Output the (X, Y) coordinate of the center of the cell containing the given text.  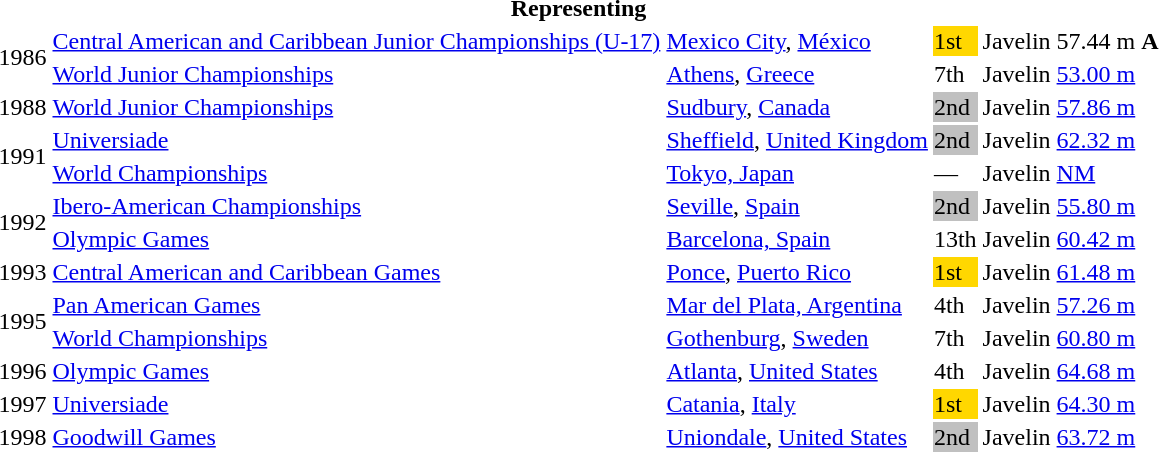
— (955, 173)
Gothenburg, Sweden (798, 338)
Seville, Spain (798, 206)
Catania, Italy (798, 404)
Mexico City, México (798, 41)
Atlanta, United States (798, 371)
Mar del Plata, Argentina (798, 305)
Goodwill Games (356, 437)
Tokyo, Japan (798, 173)
Uniondale, United States (798, 437)
Sheffield, United Kingdom (798, 140)
Ibero-American Championships (356, 206)
Barcelona, Spain (798, 239)
Ponce, Puerto Rico (798, 272)
Central American and Caribbean Junior Championships (U-17) (356, 41)
13th (955, 239)
Pan American Games (356, 305)
Athens, Greece (798, 74)
Central American and Caribbean Games (356, 272)
Sudbury, Canada (798, 107)
